From the cell containing the given text, extract its center point as (x, y) coordinate. 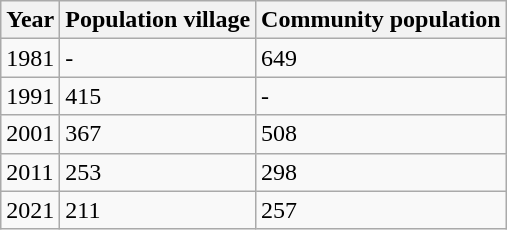
Community population (381, 20)
Year (30, 20)
Population village (158, 20)
508 (381, 134)
253 (158, 172)
2001 (30, 134)
367 (158, 134)
257 (381, 210)
1991 (30, 96)
298 (381, 172)
649 (381, 58)
2021 (30, 210)
1981 (30, 58)
211 (158, 210)
2011 (30, 172)
415 (158, 96)
